From the cell containing the given text, extract its center point as (x, y) coordinate. 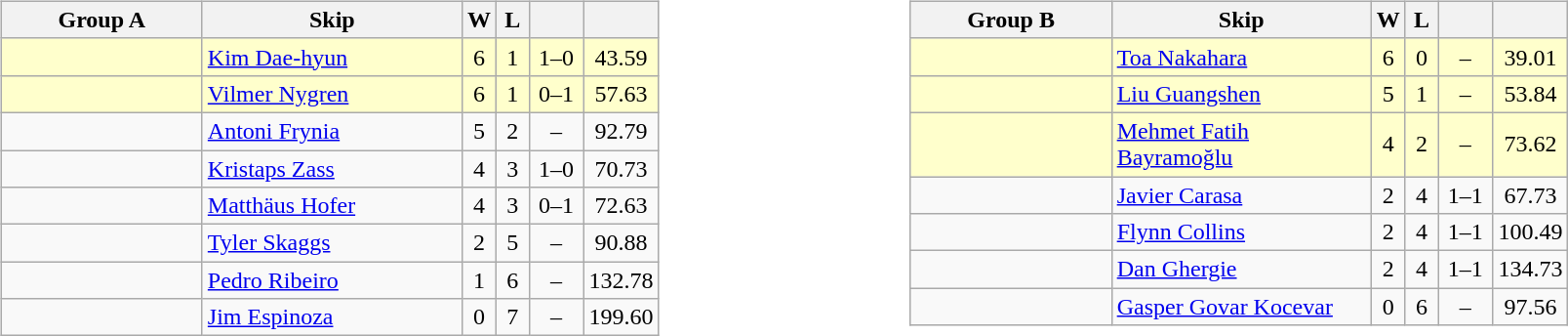
Antoni Frynia (332, 131)
Vilmer Nygren (332, 94)
Kim Dae-hyun (332, 57)
199.60 (621, 317)
43.59 (621, 57)
Kristaps Zass (332, 169)
92.79 (621, 131)
53.84 (1530, 94)
Liu Guangshen (1241, 94)
97.56 (1530, 307)
Tyler Skaggs (332, 243)
Javier Carasa (1241, 194)
Group A (101, 20)
73.62 (1530, 145)
Gasper Govar Kocevar (1241, 307)
90.88 (621, 243)
Group B (1011, 20)
70.73 (621, 169)
Mehmet Fatih Bayramoğlu (1241, 145)
57.63 (621, 94)
100.49 (1530, 232)
67.73 (1530, 194)
Dan Ghergie (1241, 270)
Matthäus Hofer (332, 206)
Toa Nakahara (1241, 57)
72.63 (621, 206)
132.78 (621, 280)
134.73 (1530, 270)
Jim Espinoza (332, 317)
7 (512, 317)
Pedro Ribeiro (332, 280)
39.01 (1530, 57)
Flynn Collins (1241, 232)
